For the text-containing cell, return its midpoint in (X, Y) coordinate format. 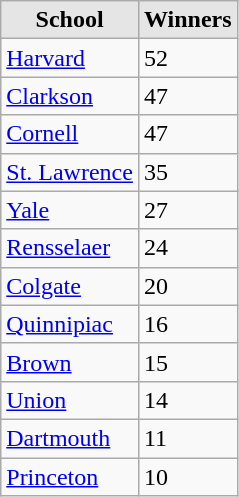
27 (188, 210)
Rensselaer (70, 248)
11 (188, 438)
35 (188, 172)
24 (188, 248)
Union (70, 400)
Yale (70, 210)
10 (188, 477)
Winners (188, 20)
Colgate (70, 286)
Dartmouth (70, 438)
52 (188, 58)
Harvard (70, 58)
20 (188, 286)
Princeton (70, 477)
14 (188, 400)
16 (188, 324)
Clarkson (70, 96)
15 (188, 362)
School (70, 20)
Brown (70, 362)
Quinnipiac (70, 324)
St. Lawrence (70, 172)
Cornell (70, 134)
